Output the (X, Y) coordinate of the center of the cell containing the given text.  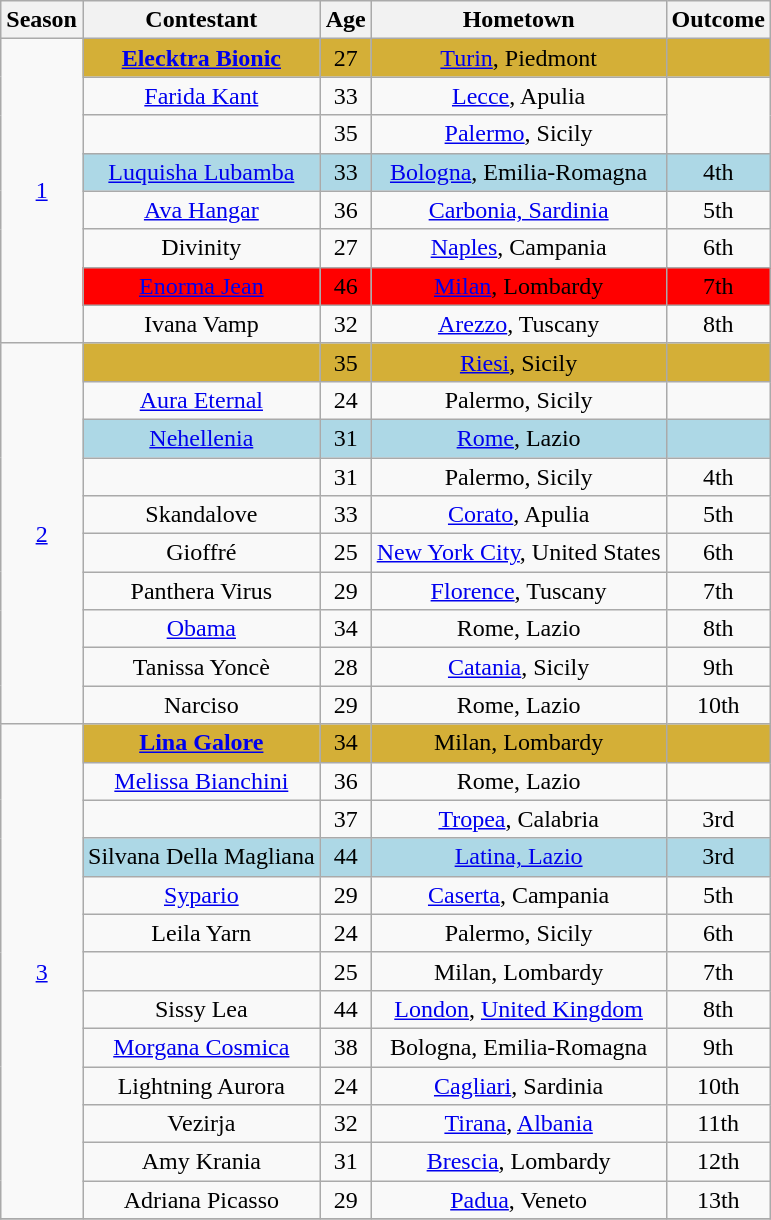
37 (346, 819)
Sypario (201, 895)
Tanissa Yoncè (201, 667)
Caserta, Campania (518, 895)
Corato, Apulia (518, 515)
Melissa Bianchini (201, 781)
Catania, Sicily (518, 667)
Arezzo, Tuscany (518, 324)
Farida Kant (201, 96)
Riesi, Sicily (518, 362)
Turin, Piedmont (518, 58)
Florence, Tuscany (518, 591)
28 (346, 667)
Enorma Jean (201, 286)
Gioffré (201, 553)
Lecce, Apulia (518, 96)
1 (42, 191)
Amy Krania (201, 1162)
12th (718, 1162)
38 (346, 1047)
11th (718, 1124)
13th (718, 1200)
Nehellenia (201, 438)
Skandalove (201, 515)
Outcome (718, 20)
Silvana Della Magliana (201, 857)
Narciso (201, 705)
London, United Kingdom (518, 1009)
Divinity (201, 248)
Season (42, 20)
3 (42, 972)
Panthera Virus (201, 591)
Padua, Veneto (518, 1200)
Age (346, 20)
Luquisha Lubamba (201, 172)
Hometown (518, 20)
Elecktra Bionic (201, 58)
Lightning Aurora (201, 1085)
Brescia, Lombardy (518, 1162)
Latina, Lazio (518, 857)
Aura Eternal (201, 400)
Leila Yarn (201, 933)
Tropea, Calabria (518, 819)
Obama (201, 629)
New York City, United States (518, 553)
Cagliari, Sardinia (518, 1085)
Tirana, Albania (518, 1124)
46 (346, 286)
Vezirja (201, 1124)
Adriana Picasso (201, 1200)
Morgana Cosmica (201, 1047)
Carbonia, Sardinia (518, 210)
2 (42, 534)
Ivana Vamp (201, 324)
Naples, Campania (518, 248)
Sissy Lea (201, 1009)
Lina Galore (201, 743)
Ava Hangar (201, 210)
Contestant (201, 20)
